Return the (x, y) coordinate for the center point of the cell that contains the specified text.  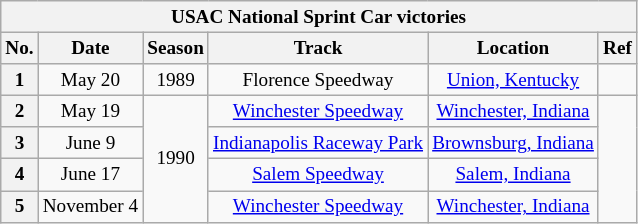
2 (20, 111)
1 (20, 80)
Track (318, 48)
November 4 (90, 206)
Date (90, 48)
Indianapolis Raceway Park (318, 143)
Season (176, 48)
4 (20, 175)
Salem, Indiana (514, 175)
3 (20, 143)
June 17 (90, 175)
Salem Speedway (318, 175)
USAC National Sprint Car victories (319, 17)
Location (514, 48)
May 19 (90, 111)
5 (20, 206)
Union, Kentucky (514, 80)
1989 (176, 80)
June 9 (90, 143)
No. (20, 48)
Ref (617, 48)
Florence Speedway (318, 80)
May 20 (90, 80)
1990 (176, 158)
Brownsburg, Indiana (514, 143)
